Identify which cell holds the provided text, then report its (x, y) central coordinate. 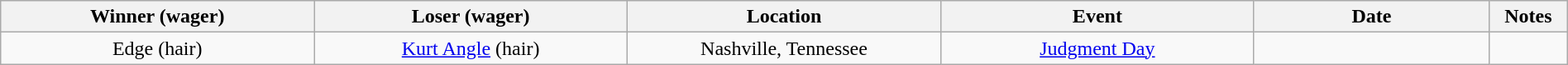
Nashville, Tennessee (784, 48)
Kurt Angle (hair) (471, 48)
Location (784, 17)
Date (1371, 17)
Winner (wager) (157, 17)
Notes (1528, 17)
Edge (hair) (157, 48)
Loser (wager) (471, 17)
Event (1097, 17)
Judgment Day (1097, 48)
